Extract the [X, Y] coordinate from the center of the cell holding the provided text.  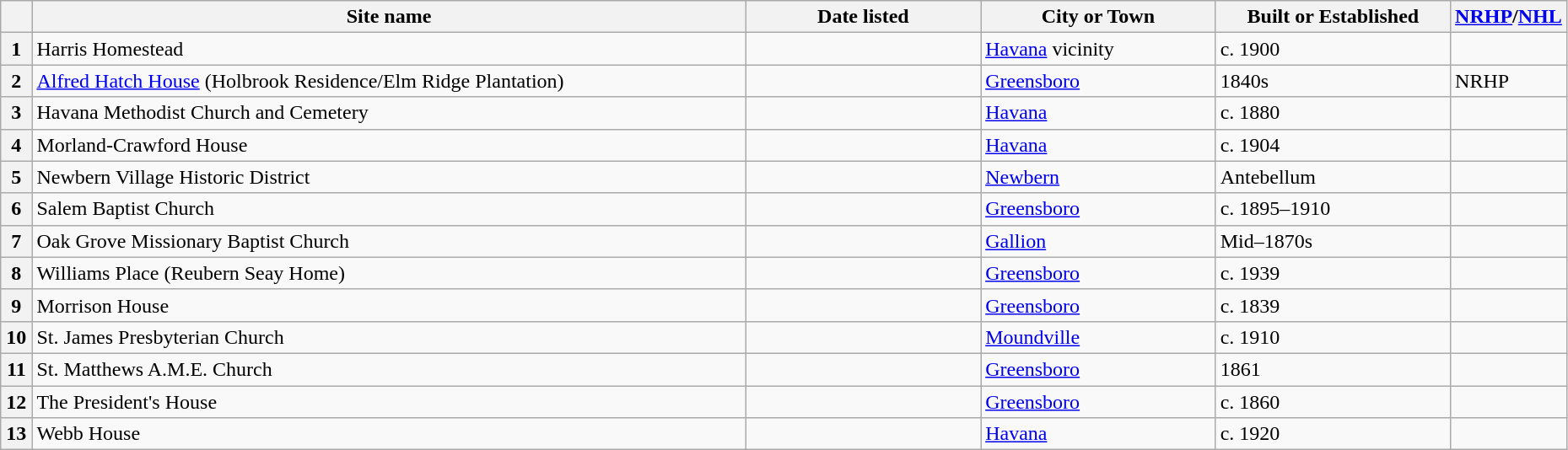
Williams Place (Reubern Seay Home) [389, 273]
Mid–1870s [1333, 241]
c. 1904 [1333, 145]
Alfred Hatch House (Holbrook Residence/Elm Ridge Plantation) [389, 81]
The President's House [389, 402]
Newbern Village Historic District [389, 177]
NRHP/NHL [1509, 17]
Morrison House [389, 305]
Harris Homestead [389, 49]
2 [17, 81]
c. 1900 [1333, 49]
St. James Presbyterian Church [389, 337]
c. 1895–1910 [1333, 209]
Oak Grove Missionary Baptist Church [389, 241]
8 [17, 273]
3 [17, 113]
Webb House [389, 434]
Havana vicinity [1098, 49]
9 [17, 305]
c. 1939 [1333, 273]
Date listed [863, 17]
Moundville [1098, 337]
NRHP [1509, 81]
7 [17, 241]
c. 1880 [1333, 113]
City or Town [1098, 17]
Gallion [1098, 241]
c. 1839 [1333, 305]
1 [17, 49]
St. Matthews A.M.E. Church [389, 369]
4 [17, 145]
Built or Established [1333, 17]
c. 1910 [1333, 337]
6 [17, 209]
10 [17, 337]
Newbern [1098, 177]
5 [17, 177]
1861 [1333, 369]
13 [17, 434]
1840s [1333, 81]
c. 1860 [1333, 402]
11 [17, 369]
12 [17, 402]
Morland-Crawford House [389, 145]
Site name [389, 17]
c. 1920 [1333, 434]
Havana Methodist Church and Cemetery [389, 113]
Antebellum [1333, 177]
Salem Baptist Church [389, 209]
